Capture the cell that displays the provided text and extract its (x, y) central coordinate. 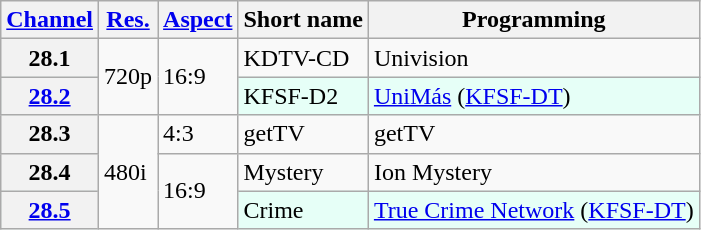
28.2 (50, 96)
Crime (303, 210)
28.4 (50, 172)
UniMás (KFSF-DT) (534, 96)
Ion Mystery (534, 172)
Programming (534, 20)
28.5 (50, 210)
Short name (303, 20)
720p (128, 77)
4:3 (198, 134)
Univision (534, 58)
28.3 (50, 134)
Aspect (198, 20)
KFSF-D2 (303, 96)
Res. (128, 20)
480i (128, 172)
KDTV-CD (303, 58)
Mystery (303, 172)
Channel (50, 20)
28.1 (50, 58)
True Crime Network (KFSF-DT) (534, 210)
